Determine the (X, Y) coordinate at the center of the cell enclosing the given text.  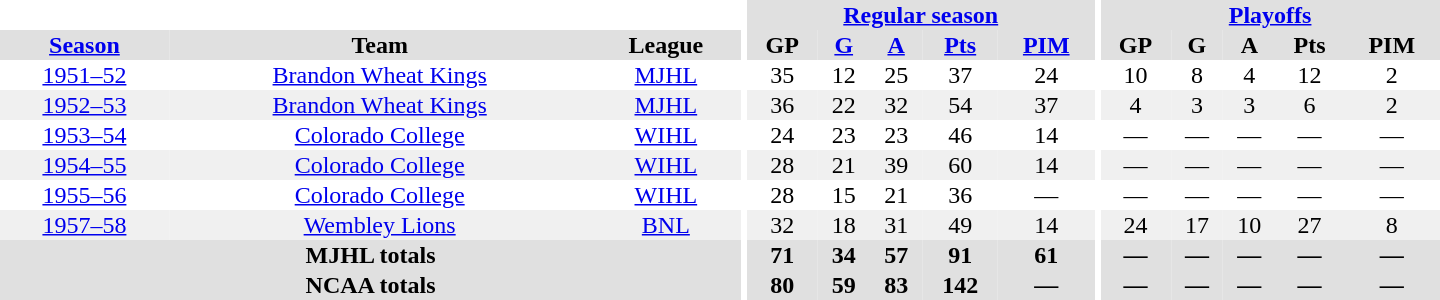
Regular season (920, 15)
39 (896, 165)
34 (844, 255)
Wembley Lions (380, 225)
61 (1046, 255)
59 (844, 285)
1951–52 (84, 75)
Team (380, 45)
31 (896, 225)
1952–53 (84, 105)
25 (896, 75)
27 (1310, 225)
57 (896, 255)
83 (896, 285)
91 (960, 255)
Playoffs (1270, 15)
18 (844, 225)
1957–58 (84, 225)
NCAA totals (370, 285)
22 (844, 105)
1955–56 (84, 195)
Season (84, 45)
54 (960, 105)
49 (960, 225)
71 (782, 255)
BNL (666, 225)
142 (960, 285)
80 (782, 285)
1954–55 (84, 165)
60 (960, 165)
MJHL totals (370, 255)
League (666, 45)
17 (1197, 225)
6 (1310, 105)
35 (782, 75)
15 (844, 195)
1953–54 (84, 135)
46 (960, 135)
